Locate the cell with the specified text and output its (x, y) center coordinate. 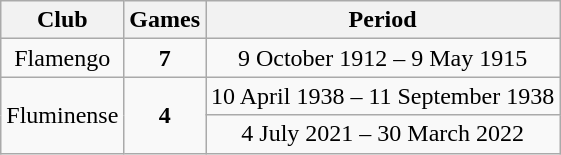
7 (165, 58)
Games (165, 20)
9 October 1912 – 9 May 1915 (383, 58)
10 April 1938 – 11 September 1938 (383, 96)
Flamengo (62, 58)
4 (165, 115)
Fluminense (62, 115)
Period (383, 20)
4 July 2021 – 30 March 2022 (383, 134)
Club (62, 20)
